For the text-containing cell, return its midpoint in (X, Y) coordinate format. 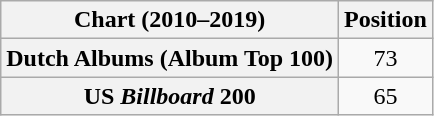
Position (386, 20)
73 (386, 58)
US Billboard 200 (170, 96)
Dutch Albums (Album Top 100) (170, 58)
Chart (2010–2019) (170, 20)
65 (386, 96)
